From the cell containing the given text, extract its center point as [X, Y] coordinate. 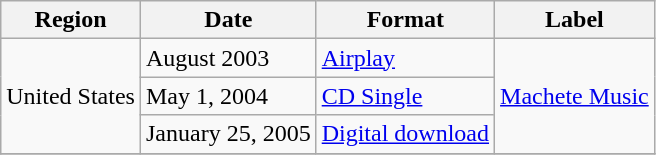
May 1, 2004 [228, 96]
Digital download [405, 134]
Label [575, 20]
United States [71, 96]
Airplay [405, 58]
Date [228, 20]
August 2003 [228, 58]
January 25, 2005 [228, 134]
CD Single [405, 96]
Machete Music [575, 96]
Format [405, 20]
Region [71, 20]
